Determine the (x, y) coordinate at the center of the cell enclosing the given text.  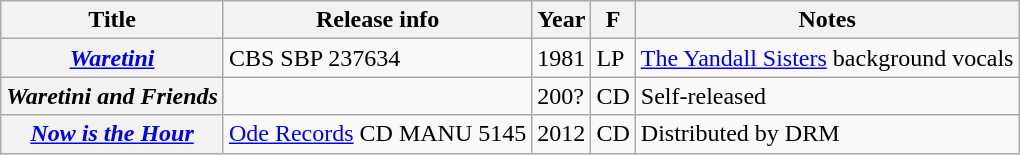
2012 (562, 134)
Now is the Hour (112, 134)
F (613, 20)
The Yandall Sisters background vocals (827, 58)
Waretini (112, 58)
Title (112, 20)
LP (613, 58)
Self-released (827, 96)
CBS SBP 237634 (377, 58)
Ode Records CD MANU 5145 (377, 134)
Year (562, 20)
Distributed by DRM (827, 134)
200? (562, 96)
Notes (827, 20)
Waretini and Friends (112, 96)
Release info (377, 20)
1981 (562, 58)
